From the cell containing the given text, extract its center point as [X, Y] coordinate. 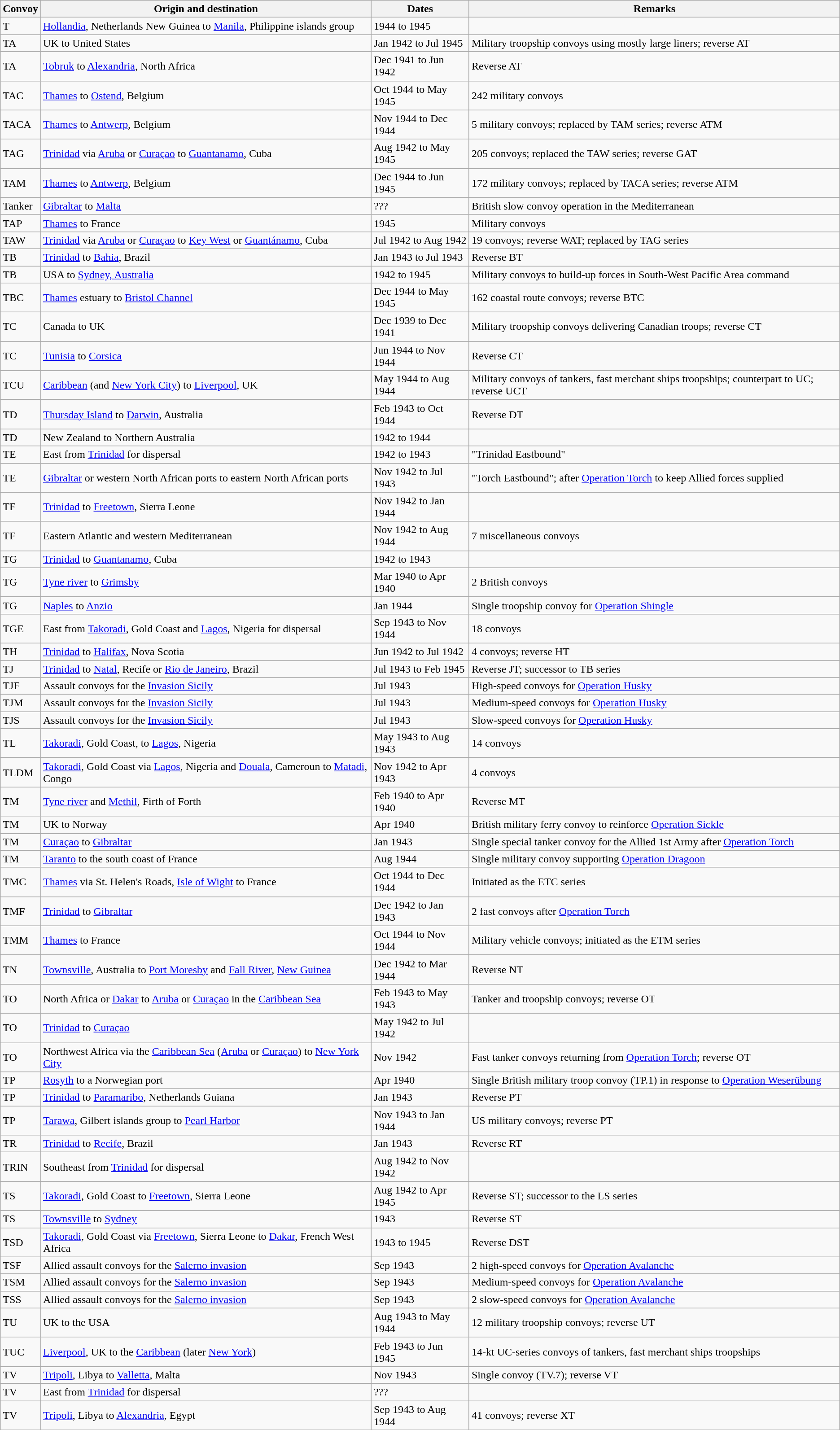
Reverse ST [654, 1219]
Reverse DT [654, 415]
Single special tanker convoy for the Allied 1st Army after Operation Torch [654, 842]
Nov 1942 to Jul 1943 [420, 477]
Jun 1944 to Nov 1944 [420, 356]
1943 to 1945 [420, 1242]
Nov 1942 to Aug 1944 [420, 536]
Takoradi, Gold Coast via Lagos, Nigeria and Douala, Cameroun to Matadi, Congo [206, 773]
TCU [21, 385]
Eastern Atlantic and western Mediterranean [206, 536]
Feb 1943 to Oct 1944 [420, 415]
Feb 1943 to Jun 1945 [420, 1351]
Jul 1943 to Feb 1945 [420, 669]
Sep 1943 to Nov 1944 [420, 628]
Trinidad to Natal, Recife or Rio de Janeiro, Brazil [206, 669]
Tyne river to Grimsby [206, 582]
TSS [21, 1299]
TGE [21, 628]
TMM [21, 940]
14-kt UC-series convoys of tankers, fast merchant ships troopships [654, 1351]
Canada to UK [206, 327]
Aug 1942 to Nov 1942 [420, 1167]
Reverse CT [654, 356]
British military ferry convoy to reinforce Operation Sickle [654, 825]
May 1944 to Aug 1944 [420, 385]
Oct 1944 to Dec 1944 [420, 882]
Rosyth to a Norwegian port [206, 1080]
Liverpool, UK to the Caribbean (later New York) [206, 1351]
2 slow-speed convoys for Operation Avalanche [654, 1299]
Takoradi, Gold Coast, to Lagos, Nigeria [206, 743]
Trinidad to Recife, Brazil [206, 1144]
Dec 1941 to Jun 1942 [420, 66]
1942 to 1944 [420, 437]
US military convoys; reverse PT [654, 1121]
TL [21, 743]
Fast tanker convoys returning from Operation Torch; reverse OT [654, 1057]
Caribbean (and New York City) to Liverpool, UK [206, 385]
Feb 1943 to May 1943 [420, 999]
Gibraltar to Malta [206, 206]
Townsville to Sydney [206, 1219]
TN [21, 969]
Slow-speed convoys for Operation Husky [654, 720]
4 convoys; reverse HT [654, 652]
TSD [21, 1242]
Tanker and troopship convoys; reverse OT [654, 999]
Tripoli, Libya to Alexandria, Egypt [206, 1415]
Aug 1943 to May 1944 [420, 1323]
Tobruk to Alexandria, North Africa [206, 66]
Takoradi, Gold Coast to Freetown, Sierra Leone [206, 1196]
7 miscellaneous convoys [654, 536]
Military convoys of tankers, fast merchant ships troopships; counterpart to UC; reverse UCT [654, 385]
12 military troopship convoys; reverse UT [654, 1323]
Dec 1939 to Dec 1941 [420, 327]
Trinidad to Guantanamo, Cuba [206, 559]
Sep 1943 to Aug 1944 [420, 1415]
Trinidad via Aruba or Curaçao to Guantanamo, Cuba [206, 153]
Mar 1940 to Apr 1940 [420, 582]
Dates [420, 9]
Jan 1942 to Jul 1945 [420, 43]
Curaçao to Gibraltar [206, 842]
1945 [420, 223]
Naples to Anzio [206, 605]
Military vehicle convoys; initiated as the ETM series [654, 940]
Thames to Ostend, Belgium [206, 95]
TMF [21, 911]
Trinidad to Freetown, Sierra Leone [206, 507]
Feb 1940 to Apr 1940 [420, 801]
TR [21, 1144]
TACA [21, 125]
TJ [21, 669]
"Torch Eastbound"; after Operation Torch to keep Allied forces supplied [654, 477]
Single military convoy supporting Operation Dragoon [654, 859]
Gibraltar or western North African ports to eastern North African ports [206, 477]
Nov 1942 to Apr 1943 [420, 773]
1944 to 1945 [420, 26]
18 convoys [654, 628]
Tarawa, Gilbert islands group to Pearl Harbor [206, 1121]
Single troopship convoy for Operation Shingle [654, 605]
North Africa or Dakar to Aruba or Curaçao in the Caribbean Sea [206, 999]
TAP [21, 223]
14 convoys [654, 743]
Hollandia, Netherlands New Guinea to Manila, Philippine islands group [206, 26]
Reverse BT [654, 257]
Single convoy (TV.7); reverse VT [654, 1375]
2 fast convoys after Operation Torch [654, 911]
Initiated as the ETC series [654, 882]
TU [21, 1323]
Thursday Island to Darwin, Australia [206, 415]
Aug 1942 to May 1945 [420, 153]
TRIN [21, 1167]
Jul 1942 to Aug 1942 [420, 240]
Taranto to the south coast of France [206, 859]
TBC [21, 298]
2 high-speed convoys for Operation Avalanche [654, 1265]
UK to United States [206, 43]
Oct 1944 to Nov 1944 [420, 940]
T [21, 26]
Nov 1943 to Jan 1944 [420, 1121]
Convoy [21, 9]
East from Takoradi, Gold Coast and Lagos, Nigeria for dispersal [206, 628]
Aug 1944 [420, 859]
Tyne river and Methil, Firth of Forth [206, 801]
Oct 1944 to May 1945 [420, 95]
Dec 1942 to Mar 1944 [420, 969]
Trinidad to Bahia, Brazil [206, 257]
TMC [21, 882]
Tripoli, Libya to Valletta, Malta [206, 1375]
Military convoys to build-up forces in South-West Pacific Area command [654, 274]
Trinidad to Halifax, Nova Scotia [206, 652]
"Trinidad Eastbound" [654, 455]
172 military convoys; replaced by TACA series; reverse ATM [654, 183]
19 convoys; reverse WAT; replaced by TAG series [654, 240]
Tanker [21, 206]
Reverse DST [654, 1242]
Medium-speed convoys for Operation Husky [654, 703]
New Zealand to Northern Australia [206, 437]
Remarks [654, 9]
USA to Sydney, Australia [206, 274]
TLDM [21, 773]
Trinidad to Paramaribo, Netherlands Guiana [206, 1098]
High-speed convoys for Operation Husky [654, 686]
162 coastal route convoys; reverse BTC [654, 298]
TH [21, 652]
Reverse PT [654, 1098]
Southeast from Trinidad for dispersal [206, 1167]
Dec 1944 to Jun 1945 [420, 183]
Reverse JT; successor to TB series [654, 669]
Reverse MT [654, 801]
TAG [21, 153]
1942 to 1945 [420, 274]
Trinidad via Aruba or Curaçao to Key West or Guantánamo, Cuba [206, 240]
Townsville, Australia to Port Moresby and Fall River, New Guinea [206, 969]
British slow convoy operation in the Mediterranean [654, 206]
Reverse AT [654, 66]
Trinidad to Curaçao [206, 1028]
Military convoys [654, 223]
Medium-speed convoys for Operation Avalanche [654, 1282]
UK to the USA [206, 1323]
Tunisia to Corsica [206, 356]
Nov 1942 [420, 1057]
Northwest Africa via the Caribbean Sea (Aruba or Curaçao) to New York City [206, 1057]
Dec 1944 to May 1945 [420, 298]
Aug 1942 to Apr 1945 [420, 1196]
Military troopship convoys delivering Canadian troops; reverse CT [654, 327]
Single British military troop convoy (TP.1) in response to Operation Weserübung [654, 1080]
Reverse NT [654, 969]
41 convoys; reverse XT [654, 1415]
1943 [420, 1219]
Reverse ST; successor to the LS series [654, 1196]
Jun 1942 to Jul 1942 [420, 652]
TSM [21, 1282]
TJS [21, 720]
Dec 1942 to Jan 1943 [420, 911]
Nov 1942 to Jan 1944 [420, 507]
2 British convoys [654, 582]
TAW [21, 240]
TAC [21, 95]
TSF [21, 1265]
Trinidad to Gibraltar [206, 911]
Nov 1944 to Dec 1944 [420, 125]
Origin and destination [206, 9]
TAM [21, 183]
4 convoys [654, 773]
TJM [21, 703]
Military troopship convoys using mostly large liners; reverse AT [654, 43]
Thames via St. Helen's Roads, Isle of Wight to France [206, 882]
Reverse RT [654, 1144]
TUC [21, 1351]
Jan 1944 [420, 605]
Thames estuary to Bristol Channel [206, 298]
TJF [21, 686]
Nov 1943 [420, 1375]
UK to Norway [206, 825]
May 1943 to Aug 1943 [420, 743]
May 1942 to Jul 1942 [420, 1028]
Takoradi, Gold Coast via Freetown, Sierra Leone to Dakar, French West Africa [206, 1242]
205 convoys; replaced the TAW series; reverse GAT [654, 153]
5 military convoys; replaced by TAM series; reverse ATM [654, 125]
242 military convoys [654, 95]
Jan 1943 to Jul 1943 [420, 257]
